Pinpoint the cell where the given text exists, returning its (x, y) midpoint coordinate. 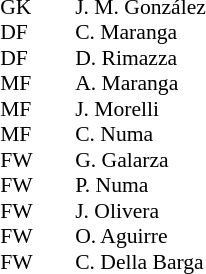
O. Aguirre (140, 237)
D. Rimazza (140, 58)
G. Galarza (140, 160)
C. Numa (140, 135)
J. Olivera (140, 211)
P. Numa (140, 185)
A. Maranga (140, 83)
C. Maranga (140, 33)
J. Morelli (140, 109)
